Find where the given text appears and provide that cell's center as (X, Y) coordinate. 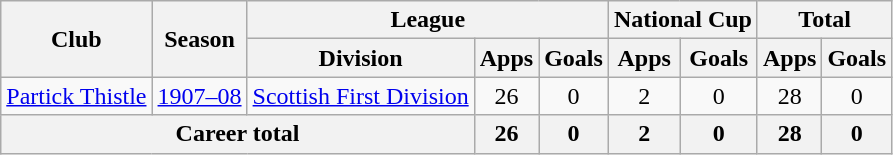
Season (200, 39)
Club (76, 39)
Partick Thistle (76, 96)
Division (360, 58)
Total (824, 20)
1907–08 (200, 96)
National Cup (682, 20)
League (428, 20)
Scottish First Division (360, 96)
Career total (238, 134)
